Search for the cell housing the specified text and yield its [x, y] center coordinate. 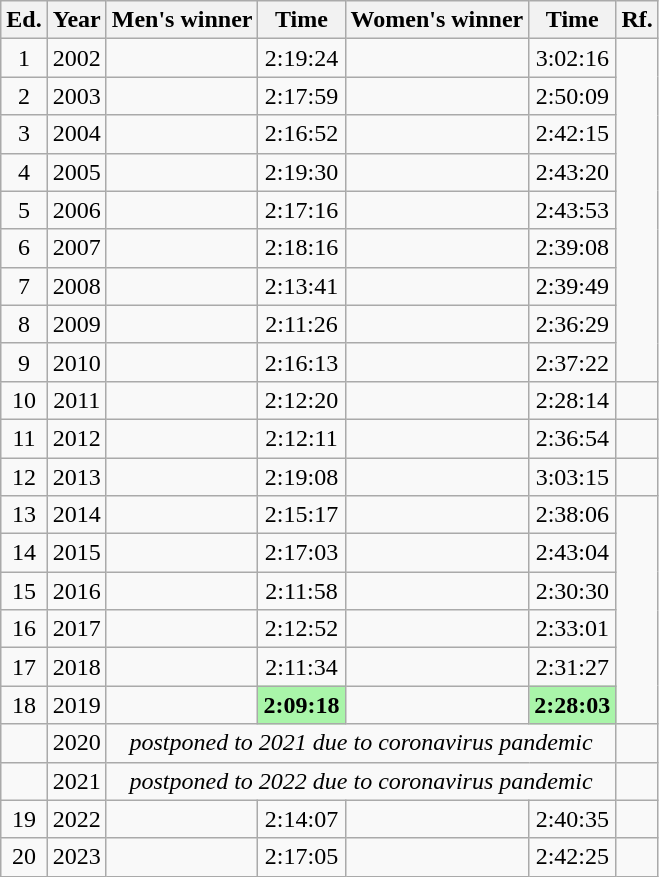
2 [24, 96]
2003 [76, 96]
8 [24, 324]
2:11:58 [302, 591]
2009 [76, 324]
2:19:24 [302, 58]
3:03:15 [572, 477]
10 [24, 400]
13 [24, 515]
11 [24, 438]
9 [24, 362]
4 [24, 172]
5 [24, 210]
2:18:16 [302, 248]
2020 [76, 743]
2:43:04 [572, 553]
2:42:15 [572, 134]
postponed to 2022 due to coronavirus pandemic [361, 781]
2:16:52 [302, 134]
2:12:11 [302, 438]
6 [24, 248]
2:39:08 [572, 248]
Women's winner [437, 20]
19 [24, 819]
2:11:34 [302, 667]
2023 [76, 857]
2015 [76, 553]
2021 [76, 781]
2:17:16 [302, 210]
17 [24, 667]
2:40:35 [572, 819]
1 [24, 58]
Men's winner [182, 20]
2:19:08 [302, 477]
14 [24, 553]
2016 [76, 591]
20 [24, 857]
2:30:30 [572, 591]
2:17:05 [302, 857]
Ed. [24, 20]
2:37:22 [572, 362]
2:09:18 [302, 705]
2:38:06 [572, 515]
Rf. [637, 20]
2004 [76, 134]
18 [24, 705]
2018 [76, 667]
2:28:03 [572, 705]
2012 [76, 438]
2:33:01 [572, 629]
postponed to 2021 due to coronavirus pandemic [361, 743]
2008 [76, 286]
2005 [76, 172]
2:39:49 [572, 286]
2:43:20 [572, 172]
2019 [76, 705]
16 [24, 629]
2022 [76, 819]
2002 [76, 58]
Year [76, 20]
2:43:53 [572, 210]
12 [24, 477]
2013 [76, 477]
2:15:17 [302, 515]
3 [24, 134]
2:16:13 [302, 362]
3:02:16 [572, 58]
2:12:52 [302, 629]
2017 [76, 629]
2007 [76, 248]
2:36:29 [572, 324]
2:42:25 [572, 857]
2:11:26 [302, 324]
15 [24, 591]
2:28:14 [572, 400]
2010 [76, 362]
7 [24, 286]
2:17:59 [302, 96]
2:36:54 [572, 438]
2:13:41 [302, 286]
2:14:07 [302, 819]
2:31:27 [572, 667]
2:19:30 [302, 172]
2014 [76, 515]
2006 [76, 210]
2:17:03 [302, 553]
2:12:20 [302, 400]
2011 [76, 400]
2:50:09 [572, 96]
